From the cell containing the given text, extract its center point as (X, Y) coordinate. 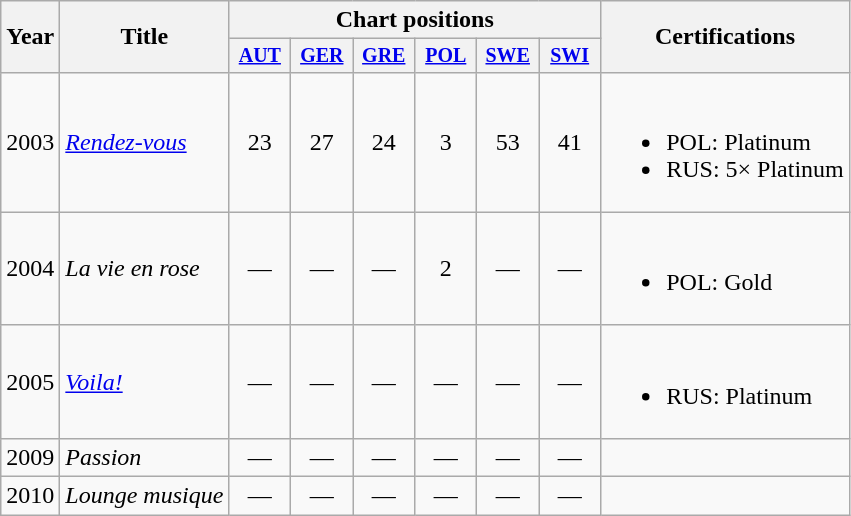
2010 (30, 496)
Chart positions (415, 20)
AUT (260, 56)
POL (446, 56)
Year (30, 37)
SWI (570, 56)
Rendez-vous (144, 142)
La vie en rose (144, 268)
41 (570, 142)
2003 (30, 142)
GER (322, 56)
27 (322, 142)
Voila! (144, 382)
POL: Gold (726, 268)
2005 (30, 382)
2004 (30, 268)
POL: PlatinumRUS: 5× Platinum (726, 142)
RUS: Platinum (726, 382)
23 (260, 142)
24 (384, 142)
3 (446, 142)
Title (144, 37)
2009 (30, 457)
GRE (384, 56)
2 (446, 268)
Certifications (726, 37)
53 (508, 142)
Lounge musique (144, 496)
Passion (144, 457)
SWE (508, 56)
